Return the [x, y] coordinate for the center point of the cell that contains the specified text.  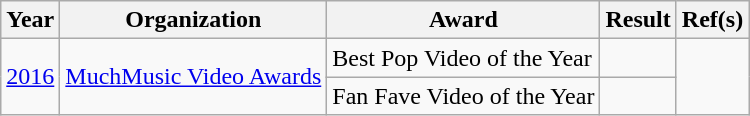
Ref(s) [712, 20]
2016 [30, 77]
Fan Fave Video of the Year [464, 96]
MuchMusic Video Awards [194, 77]
Best Pop Video of the Year [464, 58]
Year [30, 20]
Organization [194, 20]
Result [638, 20]
Award [464, 20]
